Locate the cell with the specified text and output its (x, y) center coordinate. 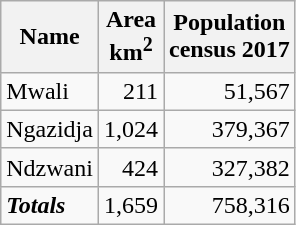
1,659 (130, 205)
Totals (50, 205)
Ndzwani (50, 167)
51,567 (230, 91)
379,367 (230, 129)
1,024 (130, 129)
424 (130, 167)
Area km2 (130, 37)
Mwali (50, 91)
Populationcensus 2017 (230, 37)
211 (130, 91)
Ngazidja (50, 129)
758,316 (230, 205)
327,382 (230, 167)
Name (50, 37)
